Identify which cell holds the provided text, then report its [x, y] central coordinate. 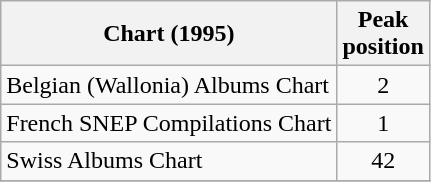
1 [383, 123]
Chart (1995) [169, 34]
Swiss Albums Chart [169, 161]
2 [383, 85]
Belgian (Wallonia) Albums Chart [169, 85]
42 [383, 161]
French SNEP Compilations Chart [169, 123]
Peakposition [383, 34]
